Scan for the cell matching the given text and deliver its [x, y] coordinate at center. 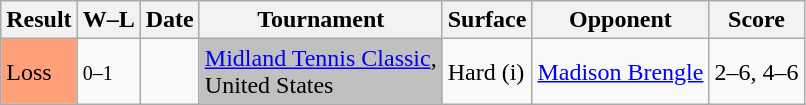
Midland Tennis Classic, United States [320, 72]
Surface [487, 20]
Date [170, 20]
0–1 [108, 72]
Hard (i) [487, 72]
Madison Brengle [620, 72]
W–L [108, 20]
Tournament [320, 20]
Loss [39, 72]
Score [756, 20]
2–6, 4–6 [756, 72]
Opponent [620, 20]
Result [39, 20]
